Locate the cell with the specified text and output its (x, y) center coordinate. 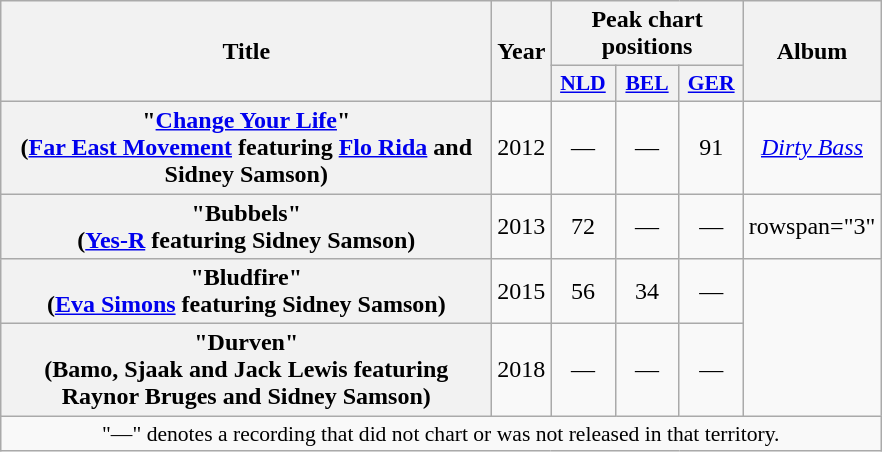
2015 (522, 292)
Title (246, 52)
34 (647, 292)
91 (711, 147)
NLD (583, 84)
Dirty Bass (812, 147)
2013 (522, 226)
"Change Your Life"(Far East Movement featuring Flo Rida and Sidney Samson) (246, 147)
"—" denotes a recording that did not chart or was not released in that territory. (441, 434)
2018 (522, 370)
2012 (522, 147)
72 (583, 226)
"Bludfire" (Eva Simons featuring Sidney Samson) (246, 292)
"Bubbels" (Yes-R featuring Sidney Samson) (246, 226)
"Durven" (Bamo, Sjaak and Jack Lewis featuring Raynor Bruges and Sidney Samson) (246, 370)
BEL (647, 84)
56 (583, 292)
Year (522, 52)
Album (812, 52)
GER (711, 84)
Peak chart positions (647, 34)
rowspan="3" (812, 226)
